Output the [x, y] coordinate of the center of the cell containing the given text.  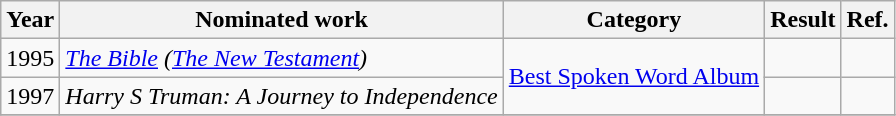
Best Spoken Word Album [634, 77]
Nominated work [282, 20]
The Bible (The New Testament) [282, 58]
1995 [30, 58]
1997 [30, 96]
Result [803, 20]
Harry S Truman: A Journey to Independence [282, 96]
Ref. [868, 20]
Year [30, 20]
Category [634, 20]
